Capture the cell that displays the provided text and extract its (X, Y) central coordinate. 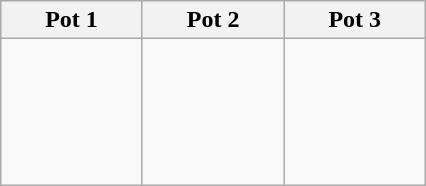
Pot 3 (355, 20)
Pot 2 (213, 20)
Pot 1 (72, 20)
